Scan for the cell matching the given text and deliver its (x, y) coordinate at center. 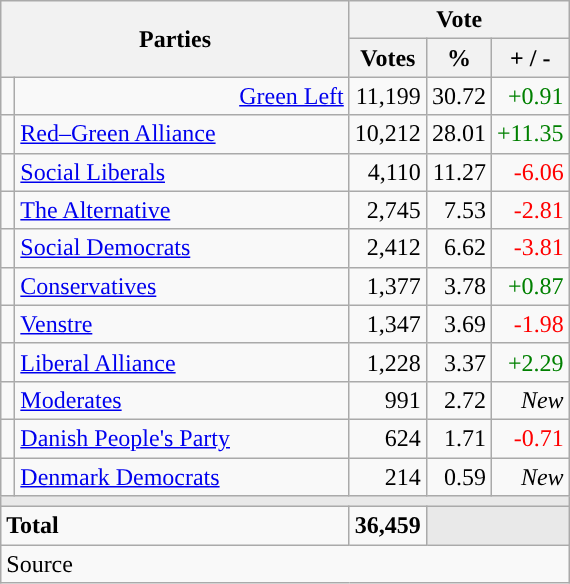
Moderates (182, 400)
3.69 (458, 324)
3.37 (458, 362)
Green Left (182, 96)
Denmark Democrats (182, 477)
Venstre (182, 324)
Total (176, 526)
7.53 (458, 210)
11.27 (458, 172)
6.62 (458, 248)
1,377 (388, 286)
991 (388, 400)
-3.81 (530, 248)
36,459 (388, 526)
Vote (459, 20)
30.72 (458, 96)
Votes (388, 58)
+ / - (530, 58)
Social Democrats (182, 248)
The Alternative (182, 210)
-1.98 (530, 324)
214 (388, 477)
28.01 (458, 134)
-2.81 (530, 210)
+2.29 (530, 362)
1,228 (388, 362)
2.72 (458, 400)
+11.35 (530, 134)
Parties (176, 39)
1.71 (458, 438)
0.59 (458, 477)
2,412 (388, 248)
Danish People's Party (182, 438)
1,347 (388, 324)
Red–Green Alliance (182, 134)
Conservatives (182, 286)
Social Liberals (182, 172)
3.78 (458, 286)
10,212 (388, 134)
+0.91 (530, 96)
% (458, 58)
2,745 (388, 210)
-6.06 (530, 172)
624 (388, 438)
Source (285, 564)
11,199 (388, 96)
4,110 (388, 172)
-0.71 (530, 438)
Liberal Alliance (182, 362)
+0.87 (530, 286)
